Scan for the cell matching the given text and deliver its [X, Y] coordinate at center. 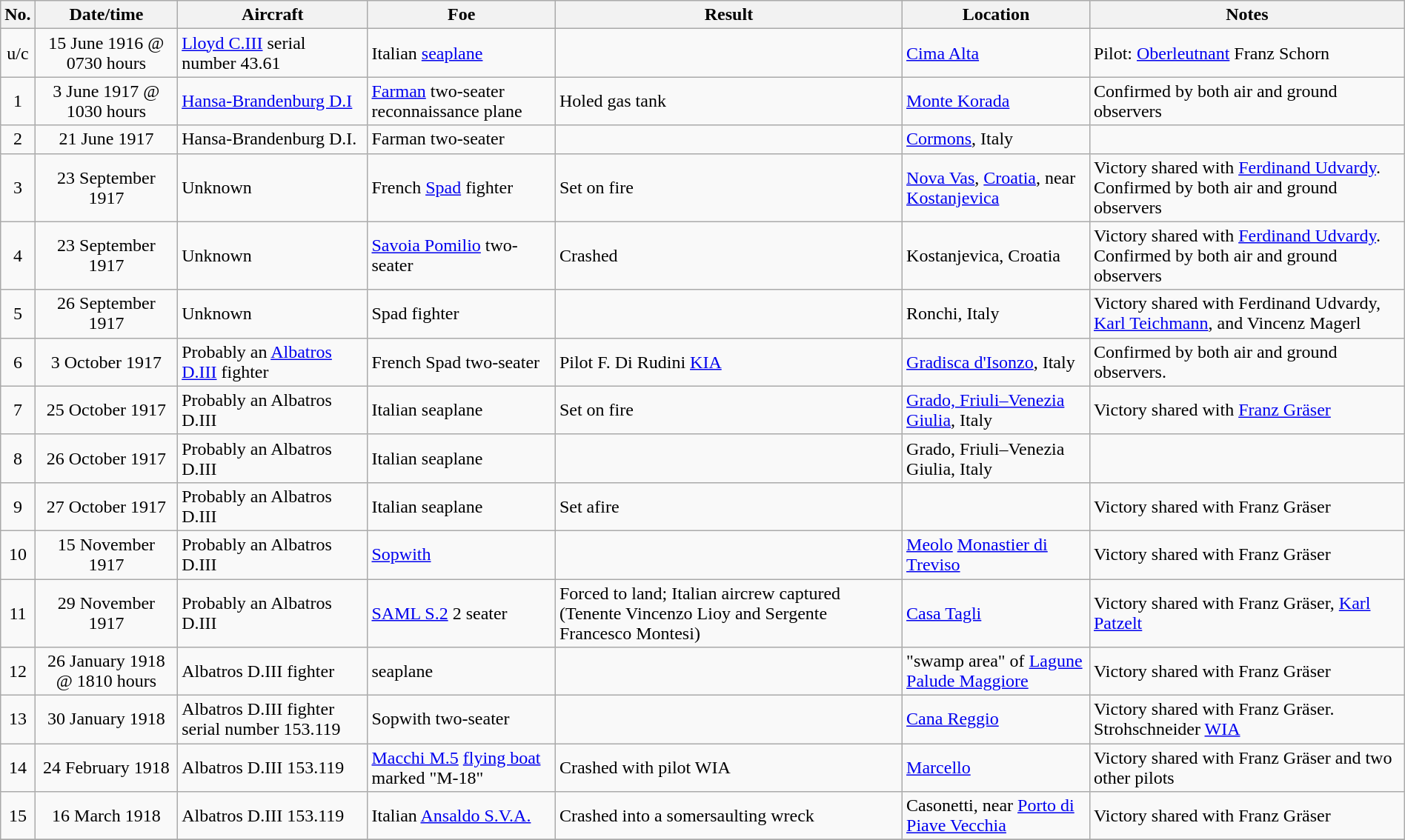
15 [18, 816]
Macchi M.5 flying boat marked "M-18" [461, 767]
8 [18, 458]
21 June 1917 [107, 139]
Probably an Albatros D.III fighter [273, 361]
Casonetti, near Porto di Piave Vecchia [996, 816]
Spad fighter [461, 314]
26 September 1917 [107, 314]
3 October 1917 [107, 361]
Albatros D.III fighter serial number 153.119 [273, 720]
Cormons, Italy [996, 139]
Italian Ansaldo S.V.A. [461, 816]
2 [18, 139]
seaplane [461, 671]
Victory shared with Franz Gräser and two other pilots [1246, 767]
Forced to land; Italian aircrew captured (Tenente Vincenzo Lioy and Sergente Francesco Montesi) [728, 613]
SAML S.2 2 seater [461, 613]
Meolo Monastier di Treviso [996, 554]
Savoia Pomilio two-seater [461, 256]
Marcello [996, 767]
Albatros D.III fighter [273, 671]
6 [18, 361]
5 [18, 314]
Gradisca d'Isonzo, Italy [996, 361]
Farman two-seater [461, 139]
Confirmed by both air and ground observers. [1246, 361]
Victory shared with Franz Gräser. Strohschneider WIA [1246, 720]
u/c [18, 53]
Foe [461, 15]
Notes [1246, 15]
Date/time [107, 15]
Hansa-Brandenburg D.I [273, 101]
3 [18, 187]
Hansa-Brandenburg D.I. [273, 139]
Location [996, 15]
27 October 1917 [107, 507]
26 October 1917 [107, 458]
3 June 1917 @ 1030 hours [107, 101]
Lloyd C.III serial number 43.61 [273, 53]
29 November 1917 [107, 613]
Casa Tagli [996, 613]
Crashed with pilot WIA [728, 767]
1 [18, 101]
Pilot: Oberleutnant Franz Schorn [1246, 53]
Ronchi, Italy [996, 314]
Confirmed by both air and ground observers [1246, 101]
French Spad fighter [461, 187]
Pilot F. Di Rudini KIA [728, 361]
Aircraft [273, 15]
Holed gas tank [728, 101]
4 [18, 256]
Victory shared with Ferdinand Udvardy, Karl Teichmann, and Vincenz Magerl [1246, 314]
15 June 1916 @ 0730 hours [107, 53]
Nova Vas, Croatia, near Kostanjevica [996, 187]
26 January 1918 @ 1810 hours [107, 671]
13 [18, 720]
24 February 1918 [107, 767]
No. [18, 15]
10 [18, 554]
French Spad two-seater [461, 361]
Set afire [728, 507]
7 [18, 410]
Kostanjevica, Croatia [996, 256]
16 March 1918 [107, 816]
Victory shared with Franz Gräser, Karl Patzelt [1246, 613]
"swamp area" of Lagune Palude Maggiore [996, 671]
Farman two-seater reconnaissance plane [461, 101]
14 [18, 767]
15 November 1917 [107, 554]
Crashed into a somersaulting wreck [728, 816]
Crashed [728, 256]
30 January 1918 [107, 720]
Sopwith two-seater [461, 720]
Sopwith [461, 554]
25 October 1917 [107, 410]
Cima Alta [996, 53]
Cana Reggio [996, 720]
11 [18, 613]
9 [18, 507]
12 [18, 671]
Result [728, 15]
Monte Korada [996, 101]
